Identify which cell holds the provided text, then report its [x, y] central coordinate. 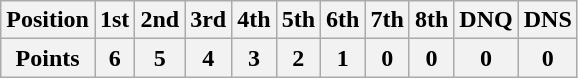
2 [298, 58]
Points [48, 58]
6th [343, 20]
DNS [548, 20]
5 [160, 58]
1st [114, 20]
4 [208, 58]
4th [254, 20]
3rd [208, 20]
5th [298, 20]
2nd [160, 20]
1 [343, 58]
7th [387, 20]
DNQ [486, 20]
6 [114, 58]
8th [431, 20]
3 [254, 58]
Position [48, 20]
